Provide the (x, y) coordinate of the cell's center where the given text is located.  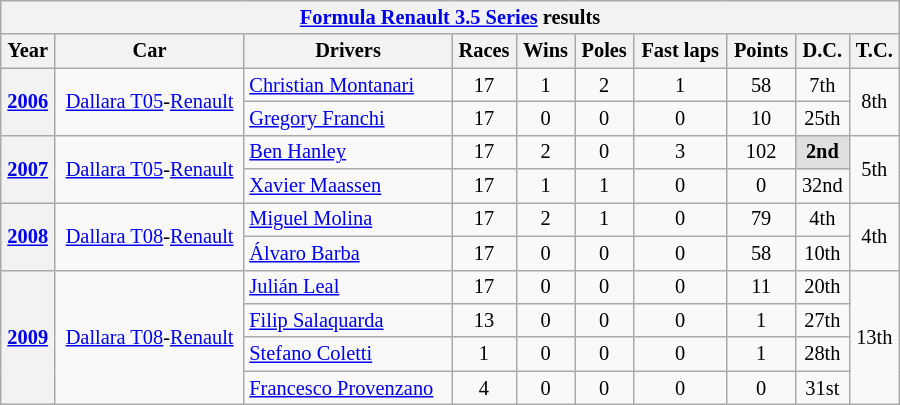
Filip Salaquarda (348, 320)
32nd (822, 186)
5th (874, 168)
2009 (28, 338)
10 (761, 118)
Poles (604, 51)
11 (761, 287)
13 (484, 320)
Points (761, 51)
Stefano Coletti (348, 354)
Races (484, 51)
28th (822, 354)
D.C. (822, 51)
Formula Renault 3.5 Series results (450, 17)
Gregory Franchi (348, 118)
8th (874, 102)
Xavier Maassen (348, 186)
Ben Hanley (348, 152)
Álvaro Barba (348, 253)
Drivers (348, 51)
Francesco Provenzano (348, 388)
25th (822, 118)
Wins (545, 51)
Julián Leal (348, 287)
4 (484, 388)
102 (761, 152)
Miguel Molina (348, 219)
Fast laps (680, 51)
20th (822, 287)
31st (822, 388)
2008 (28, 236)
7th (822, 85)
Year (28, 51)
13th (874, 338)
Christian Montanari (348, 85)
T.C. (874, 51)
27th (822, 320)
79 (761, 219)
2006 (28, 102)
2nd (822, 152)
3 (680, 152)
2007 (28, 168)
10th (822, 253)
Car (150, 51)
